Locate the cell with the specified text and output its (x, y) center coordinate. 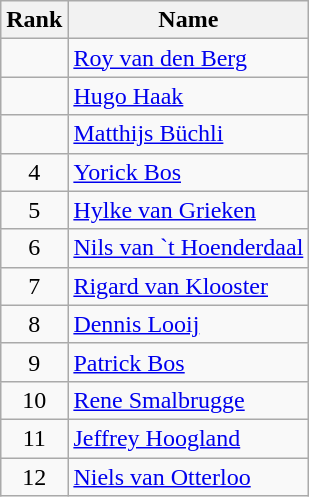
5 (34, 210)
10 (34, 400)
7 (34, 286)
9 (34, 362)
Jeffrey Hoogland (188, 438)
Patrick Bos (188, 362)
Rene Smalbrugge (188, 400)
8 (34, 324)
Name (188, 20)
Rank (34, 20)
Hylke van Grieken (188, 210)
4 (34, 172)
11 (34, 438)
Nils van `t Hoenderdaal (188, 248)
Rigard van Klooster (188, 286)
Yorick Bos (188, 172)
12 (34, 477)
Roy van den Berg (188, 58)
Niels van Otterloo (188, 477)
Matthijs Büchli (188, 134)
Dennis Looij (188, 324)
Hugo Haak (188, 96)
6 (34, 248)
